Output the [x, y] coordinate of the center of the cell containing the given text.  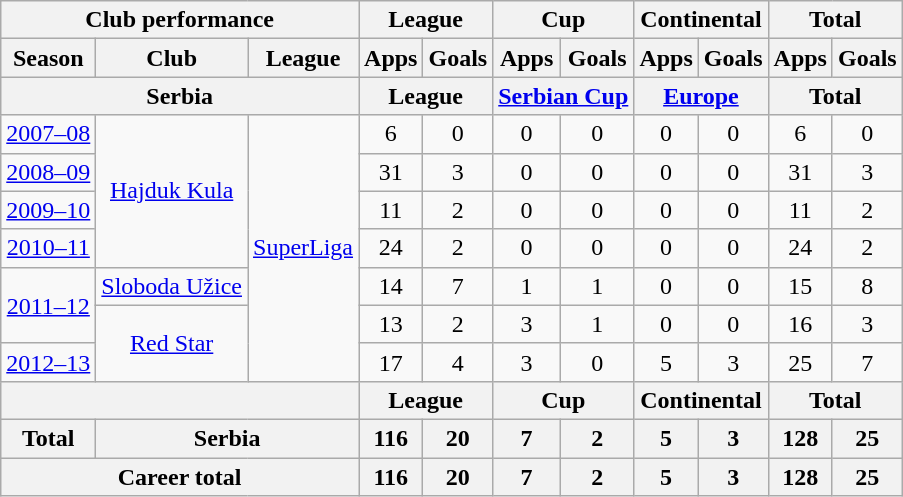
4 [458, 362]
SuperLiga [304, 248]
Red Star [172, 343]
Season [48, 58]
Europe [701, 96]
Serbian Cup [564, 96]
8 [867, 286]
2009–10 [48, 210]
Club performance [180, 20]
Sloboda Užice [172, 286]
2010–11 [48, 248]
2007–08 [48, 134]
2011–12 [48, 305]
16 [800, 324]
Club [172, 58]
17 [391, 362]
Career total [180, 477]
15 [800, 286]
14 [391, 286]
2008–09 [48, 172]
Hajduk Kula [172, 191]
2012–13 [48, 362]
13 [391, 324]
